Find where the given text appears and provide that cell's center as (x, y) coordinate. 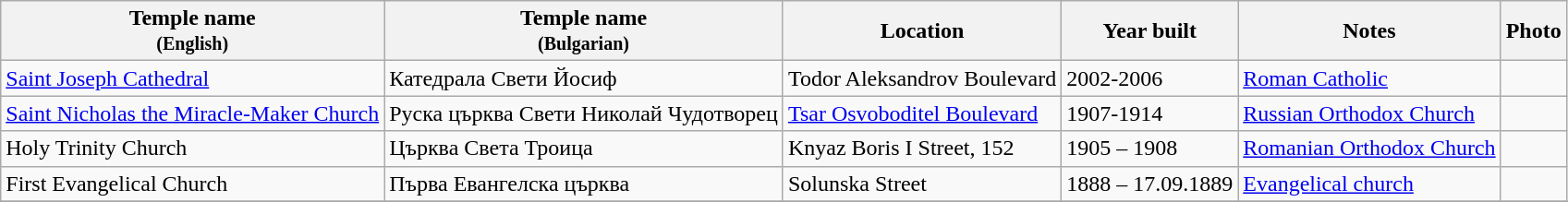
Knyaz Boris I Street, 152 (922, 149)
1888 – 17.09.1889 (1149, 184)
Year built (1149, 31)
Saint Nicholas the Miracle-Maker Church (192, 113)
Solunska Street (922, 184)
Руска църква Свети Николай Чудотворец (584, 113)
Първа Евангелска църква (584, 184)
2002-2006 (1149, 78)
Location (922, 31)
Notes (1369, 31)
Russian Orthodox Church (1369, 113)
Photo (1534, 31)
Църква Света Троица (584, 149)
1907-1914 (1149, 113)
Romanian Orthodox Church (1369, 149)
Holy Trinity Church (192, 149)
1905 – 1908 (1149, 149)
Temple name(English) (192, 31)
First Evangelical Church (192, 184)
Tsar Osvoboditel Boulevard (922, 113)
Катедрала Свети Йосиф (584, 78)
Evangelical church (1369, 184)
Temple name(Bulgarian) (584, 31)
Roman Catholic (1369, 78)
Saint Joseph Cathedral (192, 78)
Todor Aleksandrov Boulevard (922, 78)
